Locate the cell with the specified text and output its (x, y) center coordinate. 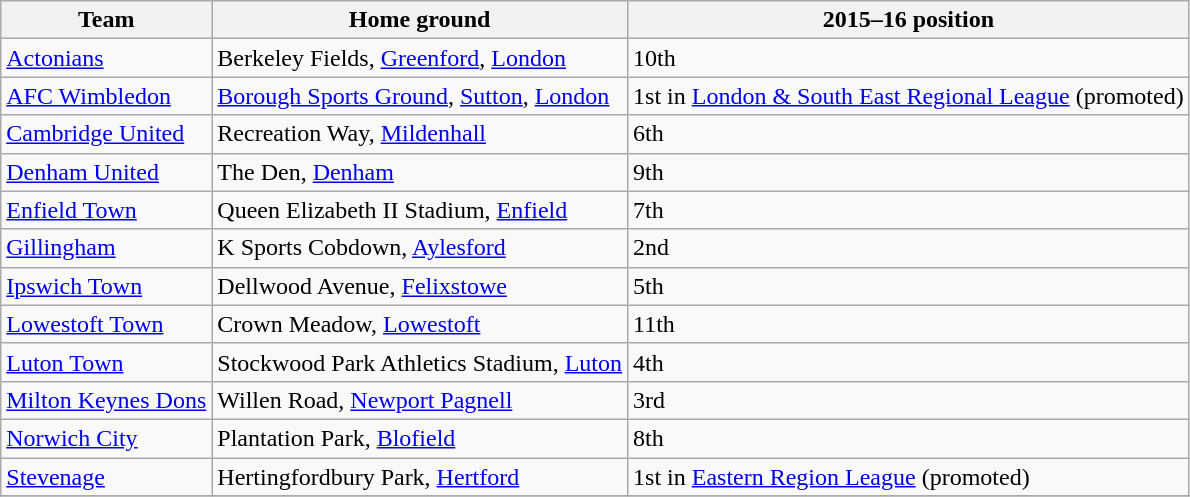
Recreation Way, Mildenhall (420, 134)
Actonians (106, 58)
11th (909, 324)
Milton Keynes Dons (106, 400)
10th (909, 58)
Ipswich Town (106, 286)
1st in Eastern Region League (promoted) (909, 477)
4th (909, 362)
Berkeley Fields, Greenford, London (420, 58)
8th (909, 438)
Cambridge United (106, 134)
Hertingfordbury Park, Hertford (420, 477)
7th (909, 210)
Willen Road, Newport Pagnell (420, 400)
AFC Wimbledon (106, 96)
Queen Elizabeth II Stadium, Enfield (420, 210)
Gillingham (106, 248)
Luton Town (106, 362)
2nd (909, 248)
Home ground (420, 20)
Denham United (106, 172)
Lowestoft Town (106, 324)
Plantation Park, Blofield (420, 438)
Borough Sports Ground, Sutton, London (420, 96)
2015–16 position (909, 20)
Enfield Town (106, 210)
Crown Meadow, Lowestoft (420, 324)
Team (106, 20)
5th (909, 286)
The Den, Denham (420, 172)
6th (909, 134)
9th (909, 172)
Dellwood Avenue, Felixstowe (420, 286)
1st in London & South East Regional League (promoted) (909, 96)
K Sports Cobdown, Aylesford (420, 248)
Stockwood Park Athletics Stadium, Luton (420, 362)
3rd (909, 400)
Norwich City (106, 438)
Stevenage (106, 477)
